Identify which cell holds the provided text, then report its [x, y] central coordinate. 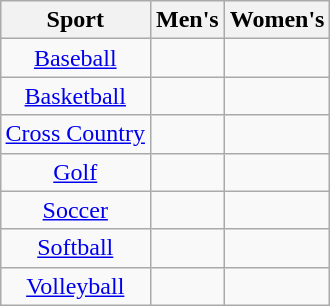
Men's [187, 20]
Basketball [75, 96]
Golf [75, 172]
Softball [75, 248]
Cross Country [75, 134]
Soccer [75, 210]
Women's [277, 20]
Baseball [75, 58]
Sport [75, 20]
Volleyball [75, 286]
